Scan for the cell matching the given text and deliver its [x, y] coordinate at center. 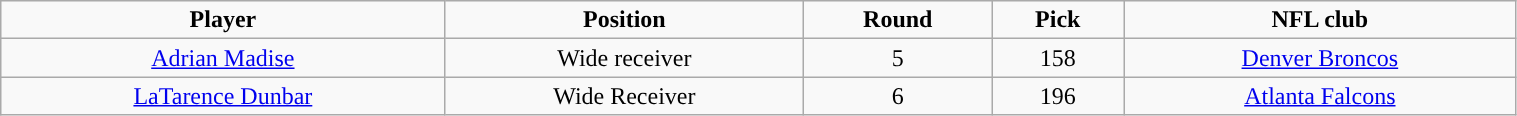
LaTarence Dunbar [223, 96]
5 [898, 58]
Adrian Madise [223, 58]
Atlanta Falcons [1320, 96]
Denver Broncos [1320, 58]
Wide Receiver [624, 96]
Position [624, 20]
6 [898, 96]
Player [223, 20]
NFL club [1320, 20]
196 [1058, 96]
Wide receiver [624, 58]
Pick [1058, 20]
Round [898, 20]
158 [1058, 58]
